Locate the cell with the specified text and output its [x, y] center coordinate. 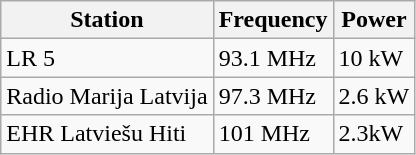
Frequency [273, 20]
Station [107, 20]
LR 5 [107, 58]
EHR Latviešu Hiti [107, 134]
Radio Marija Latvija [107, 96]
Power [374, 20]
10 kW [374, 58]
101 MHz [273, 134]
93.1 MHz [273, 58]
2.6 kW [374, 96]
97.3 MHz [273, 96]
2.3kW [374, 134]
